Provide the (X, Y) coordinate of the cell's center where the given text is located.  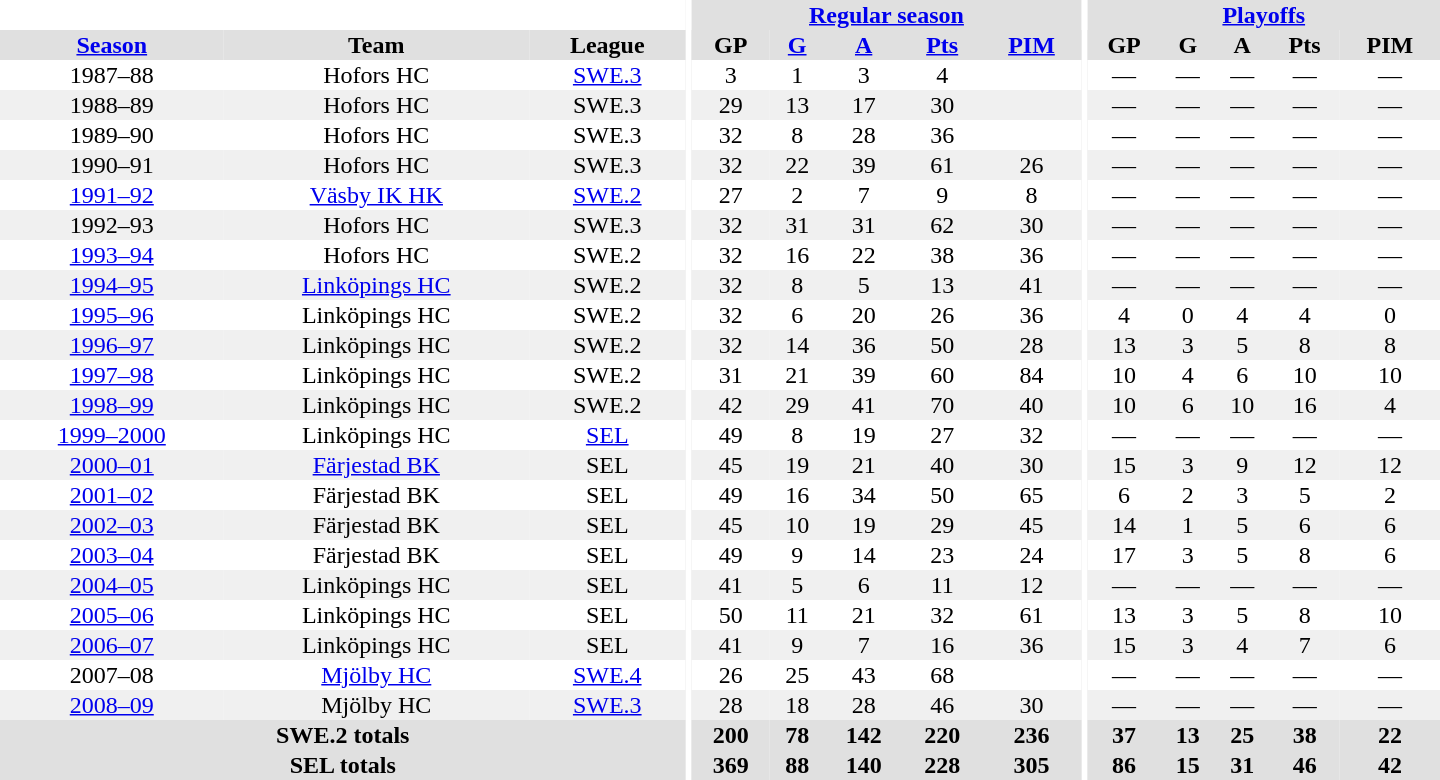
1992–93 (112, 225)
2007–08 (112, 675)
2006–07 (112, 645)
1999–2000 (112, 435)
140 (864, 765)
142 (864, 735)
Regular season (886, 15)
Team (376, 45)
2001–02 (112, 495)
37 (1124, 735)
65 (1031, 495)
2000–01 (112, 465)
236 (1031, 735)
369 (730, 765)
20 (864, 315)
68 (942, 675)
1997–98 (112, 375)
1991–92 (112, 195)
2002–03 (112, 525)
1998–99 (112, 405)
1996–97 (112, 345)
1994–95 (112, 285)
SEL totals (342, 765)
18 (797, 705)
228 (942, 765)
SWE.4 (607, 675)
78 (797, 735)
2008–09 (112, 705)
200 (730, 735)
1988–89 (112, 105)
34 (864, 495)
SWE.2 totals (342, 735)
70 (942, 405)
Season (112, 45)
88 (797, 765)
1989–90 (112, 135)
62 (942, 225)
23 (942, 555)
1990–91 (112, 165)
84 (1031, 375)
305 (1031, 765)
League (607, 45)
2003–04 (112, 555)
1987–88 (112, 75)
43 (864, 675)
Playoffs (1264, 15)
86 (1124, 765)
1995–96 (112, 315)
220 (942, 735)
2004–05 (112, 585)
60 (942, 375)
Väsby IK HK (376, 195)
24 (1031, 555)
2005–06 (112, 615)
1993–94 (112, 255)
